Scan for the cell matching the given text and deliver its (X, Y) coordinate at center. 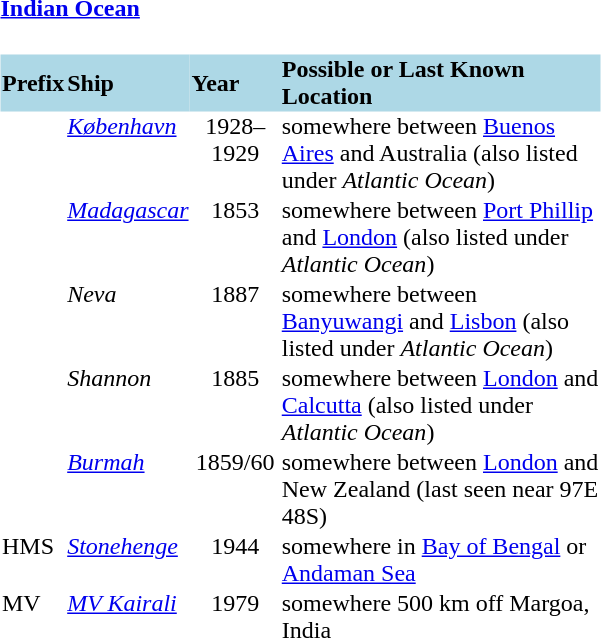
Possible or Last Known Location (440, 82)
1928–1929 (235, 154)
Burmah (128, 490)
1887 (235, 322)
1885 (235, 406)
København (128, 154)
somewhere between London and New Zealand (last seen near 97E 48S) (440, 490)
somewhere in Bay of Bengal or Andaman Sea (440, 560)
Ship (128, 82)
Stonehenge (128, 560)
1944 (235, 560)
Madagascar (128, 238)
somewhere between Buenos Aires and Australia (also listed under Atlantic Ocean) (440, 154)
somewhere between London and Calcutta (also listed under Atlantic Ocean) (440, 406)
somewhere between Banyuwangi and Lisbon (also listed under Atlantic Ocean) (440, 322)
1859/60 (235, 490)
1853 (235, 238)
Shannon (128, 406)
Prefix (32, 82)
HMS (32, 560)
Year (235, 82)
Neva (128, 322)
somewhere between Port Phillip and London (also listed under Atlantic Ocean) (440, 238)
